Return (x, y) of the center of cell containing provided text 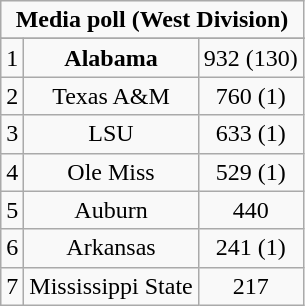
760 (1) (250, 96)
529 (1) (250, 172)
217 (250, 286)
4 (12, 172)
2 (12, 96)
Ole Miss (111, 172)
Texas A&M (111, 96)
Media poll (West Division) (152, 20)
LSU (111, 134)
241 (1) (250, 248)
Arkansas (111, 248)
440 (250, 210)
932 (130) (250, 58)
7 (12, 286)
6 (12, 248)
Alabama (111, 58)
5 (12, 210)
1 (12, 58)
3 (12, 134)
633 (1) (250, 134)
Mississippi State (111, 286)
Auburn (111, 210)
